From the cell containing the given text, extract its center point as [X, Y] coordinate. 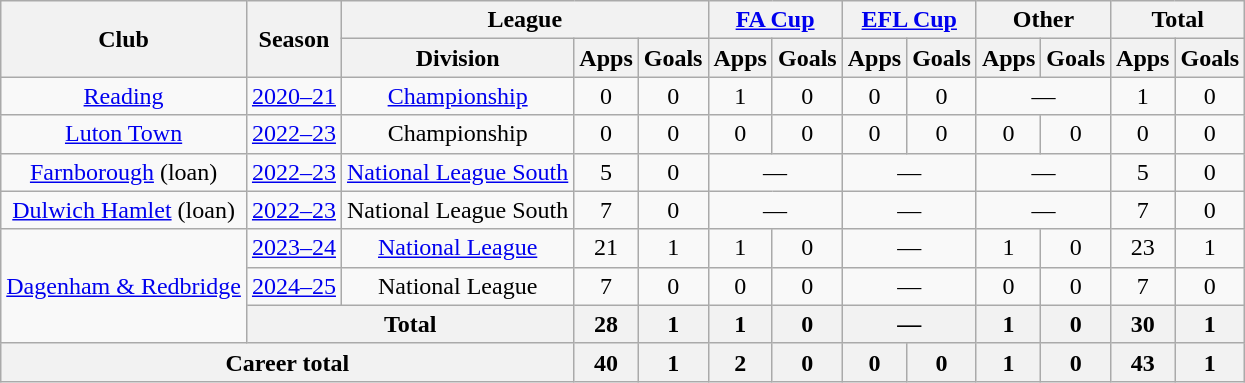
23 [1143, 248]
2 [740, 362]
Reading [124, 96]
Dagenham & Redbridge [124, 286]
League [524, 20]
21 [606, 248]
Club [124, 39]
Career total [288, 362]
Season [294, 39]
Farnborough (loan) [124, 172]
43 [1143, 362]
EFL Cup [909, 20]
30 [1143, 324]
Other [1043, 20]
Division [457, 58]
2020–21 [294, 96]
Dulwich Hamlet (loan) [124, 210]
2023–24 [294, 248]
2024–25 [294, 286]
40 [606, 362]
28 [606, 324]
Luton Town [124, 134]
FA Cup [775, 20]
